Search for the cell housing the specified text and yield its [x, y] center coordinate. 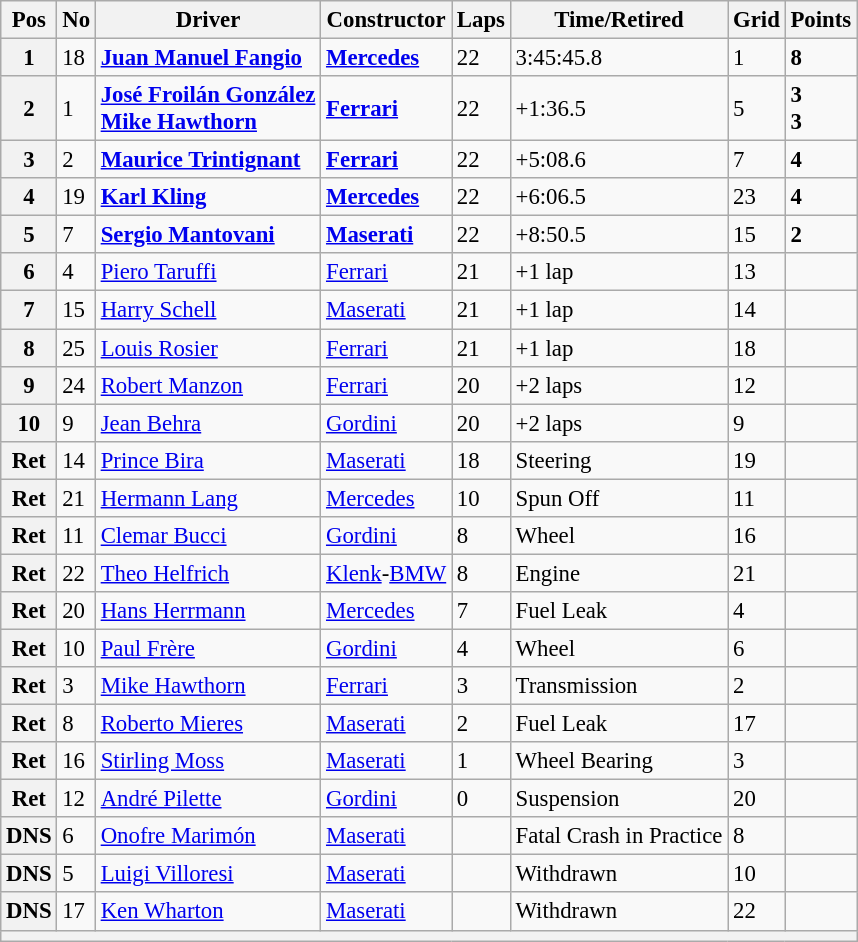
Pos [29, 20]
Robert Manzon [208, 385]
Engine [618, 573]
No [76, 20]
Theo Helfrich [208, 573]
25 [76, 348]
Suspension [618, 799]
+5:08.6 [618, 160]
Onofre Marimón [208, 836]
Louis Rosier [208, 348]
Wheel Bearing [618, 761]
33 [820, 108]
Jean Behra [208, 423]
13 [756, 273]
+1:36.5 [618, 108]
Roberto Mieres [208, 724]
+8:50.5 [618, 235]
André Pilette [208, 799]
Spun Off [618, 498]
Mike Hawthorn [208, 686]
Transmission [618, 686]
Ken Wharton [208, 912]
Stirling Moss [208, 761]
Driver [208, 20]
0 [482, 799]
Sergio Mantovani [208, 235]
Grid [756, 20]
Fatal Crash in Practice [618, 836]
Hans Herrmann [208, 611]
José Froilán González Mike Hawthorn [208, 108]
Klenk-BMW [386, 573]
23 [756, 197]
Laps [482, 20]
Clemar Bucci [208, 536]
Luigi Villoresi [208, 874]
Piero Taruffi [208, 273]
Points [820, 20]
Harry Schell [208, 310]
3:45:45.8 [618, 58]
Steering [618, 460]
Juan Manuel Fangio [208, 58]
Hermann Lang [208, 498]
Maurice Trintignant [208, 160]
Constructor [386, 20]
Karl Kling [208, 197]
Time/Retired [618, 20]
+6:06.5 [618, 197]
Prince Bira [208, 460]
24 [76, 385]
Paul Frère [208, 648]
